For the text-containing cell, return its midpoint in (x, y) coordinate format. 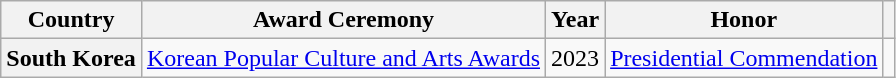
South Korea (72, 58)
Presidential Commendation (744, 58)
Korean Popular Culture and Arts Awards (343, 58)
Award Ceremony (343, 20)
2023 (576, 58)
Country (72, 20)
Year (576, 20)
Honor (744, 20)
